Find where the given text appears and provide that cell's center as [X, Y] coordinate. 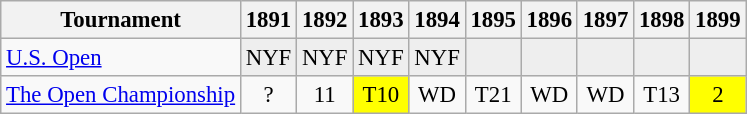
1891 [268, 20]
1896 [549, 20]
1899 [718, 20]
The Open Championship [121, 95]
11 [325, 95]
1895 [493, 20]
1894 [437, 20]
1897 [605, 20]
T21 [493, 95]
U.S. Open [121, 58]
T13 [662, 95]
? [268, 95]
1893 [381, 20]
T10 [381, 95]
Tournament [121, 20]
1898 [662, 20]
1892 [325, 20]
2 [718, 95]
